Find where the given text appears and provide that cell's center as (X, Y) coordinate. 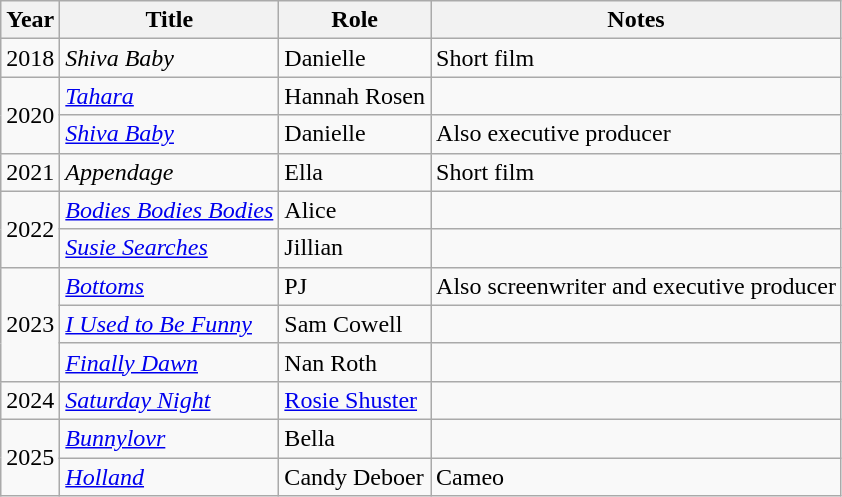
2020 (30, 115)
Hannah Rosen (355, 96)
2025 (30, 457)
Appendage (170, 172)
Saturday Night (170, 400)
Finally Dawn (170, 362)
Ella (355, 172)
Rosie Shuster (355, 400)
Bottoms (170, 286)
I Used to Be Funny (170, 324)
Notes (636, 20)
2018 (30, 58)
Sam Cowell (355, 324)
2024 (30, 400)
Tahara (170, 96)
2021 (30, 172)
Holland (170, 477)
Cameo (636, 477)
Bodies Bodies Bodies (170, 210)
Also screenwriter and executive producer (636, 286)
PJ (355, 286)
Susie Searches (170, 248)
Also executive producer (636, 134)
Candy Deboer (355, 477)
Year (30, 20)
Alice (355, 210)
Bunnylovr (170, 438)
Role (355, 20)
Jillian (355, 248)
Bella (355, 438)
2023 (30, 324)
Title (170, 20)
2022 (30, 229)
Nan Roth (355, 362)
